Scan for the cell matching the given text and deliver its (X, Y) coordinate at center. 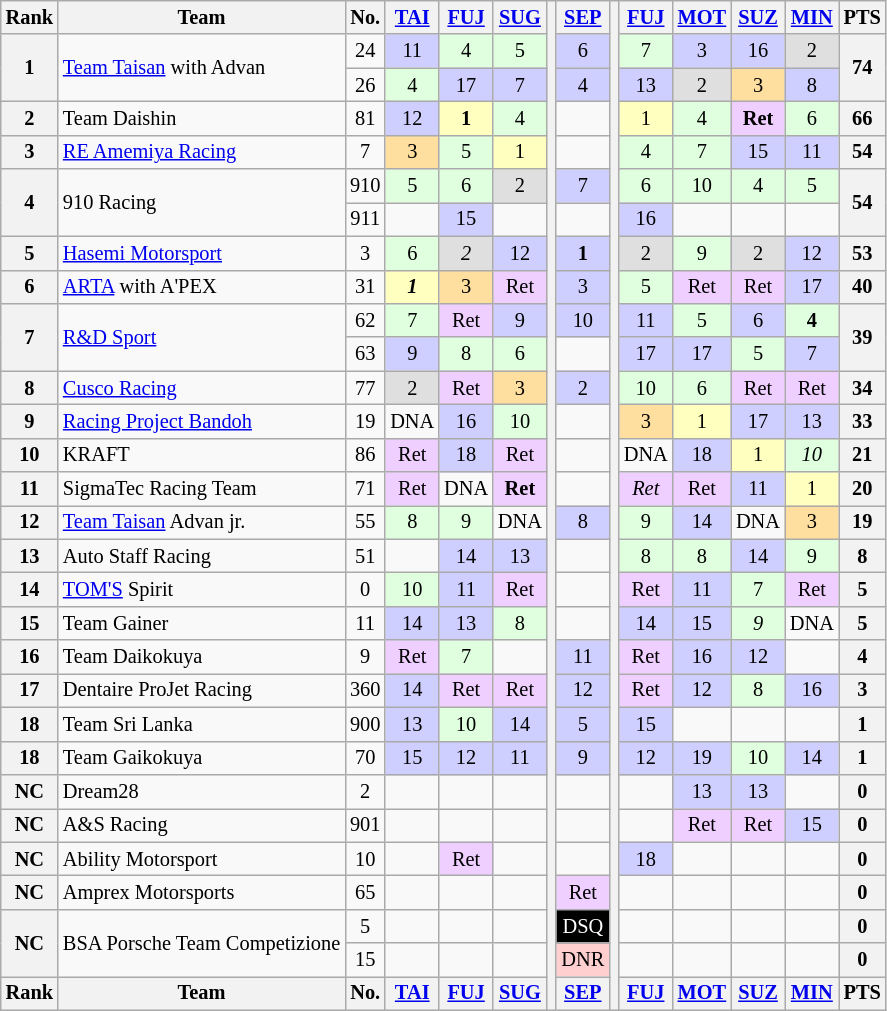
Dream28 (202, 791)
86 (365, 455)
Team Gaikokuya (202, 758)
SigmaTec Racing Team (202, 489)
360 (365, 690)
910 Racing (202, 202)
DNR (582, 960)
BSA Porsche Team Competizione (202, 942)
71 (365, 489)
910 (365, 186)
RE Amemiya Racing (202, 152)
70 (365, 758)
Team Taisan Advan jr. (202, 522)
77 (365, 388)
911 (365, 219)
Dentaire ProJet Racing (202, 690)
66 (862, 118)
Racing Project Bandoh (202, 421)
74 (862, 68)
Team Gainer (202, 623)
Team Taisan with Advan (202, 68)
33 (862, 421)
Amprex Motorsports (202, 892)
DSQ (582, 926)
Auto Staff Racing (202, 556)
20 (862, 489)
63 (365, 354)
53 (862, 253)
65 (365, 892)
34 (862, 388)
81 (365, 118)
A&S Racing (202, 825)
Team Daishin (202, 118)
31 (365, 287)
TOM'S Spirit (202, 589)
39 (862, 336)
26 (365, 85)
Cusco Racing (202, 388)
62 (365, 320)
24 (365, 51)
55 (365, 522)
900 (365, 724)
Team Sri Lanka (202, 724)
ARTA with A'PEX (202, 287)
R&D Sport (202, 336)
Hasemi Motorsport (202, 253)
Ability Motorsport (202, 859)
901 (365, 825)
51 (365, 556)
Team Daikokuya (202, 657)
KRAFT (202, 455)
40 (862, 287)
21 (862, 455)
